Search for the cell housing the specified text and yield its (X, Y) center coordinate. 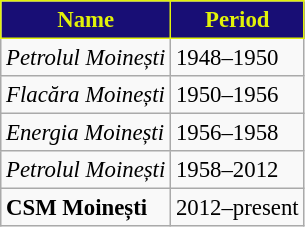
1958–2012 (238, 170)
1948–1950 (238, 58)
Period (238, 20)
Flacăra Moinești (86, 95)
2012–present (238, 208)
CSM Moinești (86, 208)
1956–1958 (238, 133)
1950–1956 (238, 95)
Name (86, 20)
Energia Moinești (86, 133)
